Provide the (x, y) coordinate of the cell's center where the given text is located.  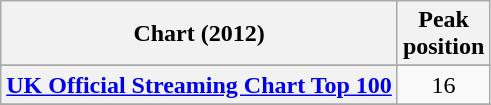
16 (443, 85)
Peakposition (443, 34)
Chart (2012) (200, 34)
UK Official Streaming Chart Top 100 (200, 85)
